Output the (x, y) coordinate of the center of the cell containing the given text.  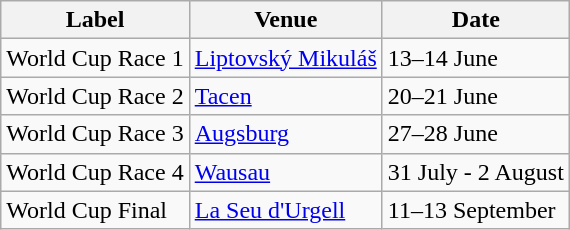
World Cup Race 3 (95, 134)
Label (95, 20)
20–21 June (476, 96)
31 July - 2 August (476, 172)
13–14 June (476, 58)
Liptovský Mikuláš (286, 58)
World Cup Race 2 (95, 96)
Augsburg (286, 134)
Wausau (286, 172)
Tacen (286, 96)
Venue (286, 20)
World Cup Race 4 (95, 172)
27–28 June (476, 134)
World Cup Race 1 (95, 58)
La Seu d'Urgell (286, 210)
World Cup Final (95, 210)
Date (476, 20)
11–13 September (476, 210)
